Output the (X, Y) coordinate of the center of the cell containing the given text.  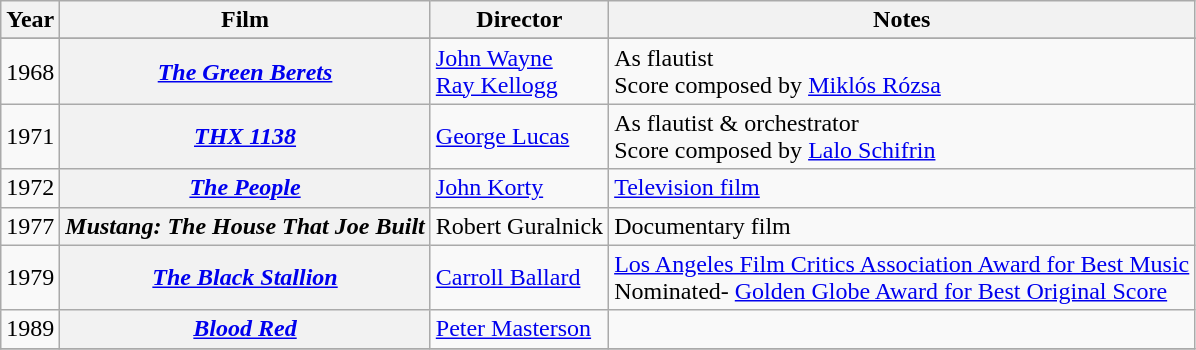
Robert Guralnick (519, 226)
Television film (902, 188)
Notes (902, 20)
1989 (30, 329)
Peter Masterson (519, 329)
Director (519, 20)
Year (30, 20)
Documentary film (902, 226)
1971 (30, 136)
The Black Stallion (245, 278)
George Lucas (519, 136)
As flautistScore composed by Miklós Rózsa (902, 72)
THX 1138 (245, 136)
Mustang: The House That Joe Built (245, 226)
As flautist & orchestratorScore composed by Lalo Schifrin (902, 136)
Carroll Ballard (519, 278)
1979 (30, 278)
1968 (30, 72)
Los Angeles Film Critics Association Award for Best MusicNominated- Golden Globe Award for Best Original Score (902, 278)
1972 (30, 188)
Film (245, 20)
The People (245, 188)
The Green Berets (245, 72)
1977 (30, 226)
Blood Red (245, 329)
John Korty (519, 188)
John WayneRay Kellogg (519, 72)
